Output the [x, y] coordinate of the center of the cell containing the given text.  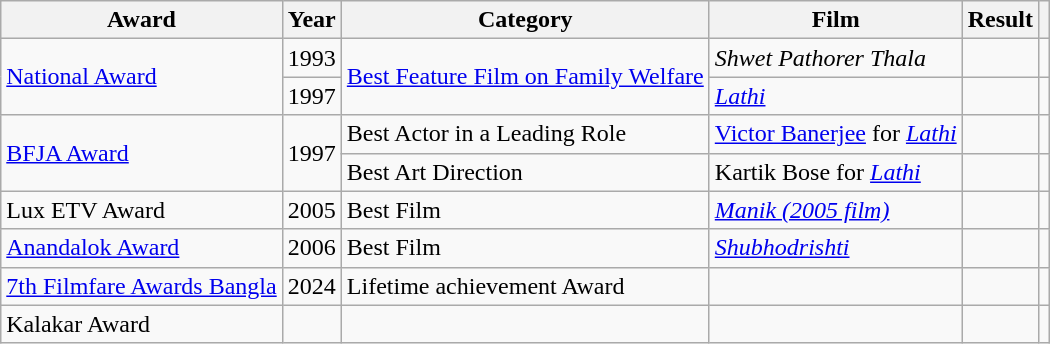
Category [525, 20]
Film [836, 20]
Award [142, 20]
2005 [312, 210]
Lifetime achievement Award [525, 286]
Best Art Direction [525, 172]
Manik (2005 film) [836, 210]
Shwet Pathorer Thala [836, 58]
Lux ETV Award [142, 210]
Anandalok Award [142, 248]
Result [1000, 20]
Victor Banerjee for Lathi [836, 134]
1993 [312, 58]
Kalakar Award [142, 324]
7th Filmfare Awards Bangla [142, 286]
Best Actor in a Leading Role [525, 134]
2006 [312, 248]
BFJA Award [142, 153]
Lathi [836, 96]
Year [312, 20]
Kartik Bose for Lathi [836, 172]
National Award [142, 77]
Shubhodrishti [836, 248]
2024 [312, 286]
Best Feature Film on Family Welfare [525, 77]
